Determine the [X, Y] coordinate at the center of the cell enclosing the given text.  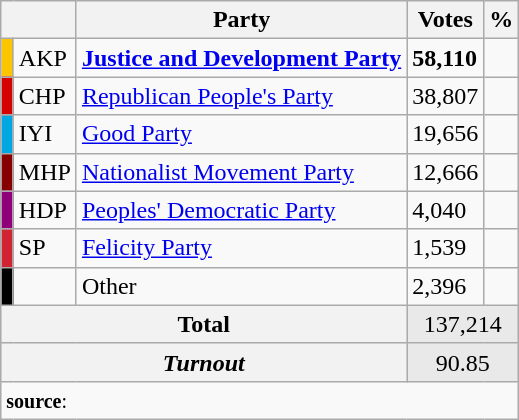
19,656 [446, 134]
4,040 [446, 210]
Good Party [241, 134]
IYI [44, 134]
58,110 [446, 58]
SP [44, 248]
AKP [44, 58]
Party [241, 20]
Other [241, 286]
% [502, 20]
Justice and Development Party [241, 58]
CHP [44, 96]
Nationalist Movement Party [241, 172]
12,666 [446, 172]
1,539 [446, 248]
2,396 [446, 286]
Republican People's Party [241, 96]
Felicity Party [241, 248]
137,214 [463, 324]
HDP [44, 210]
Peoples' Democratic Party [241, 210]
source: [260, 400]
Turnout [204, 362]
Votes [446, 20]
Total [204, 324]
38,807 [446, 96]
90.85 [463, 362]
MHP [44, 172]
